Output the (x, y) coordinate of the center of the cell containing the given text.  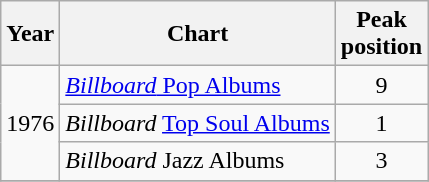
Peakposition (381, 34)
Chart (198, 34)
Billboard Top Soul Albums (198, 123)
Year (30, 34)
1 (381, 123)
9 (381, 85)
Billboard Pop Albums (198, 85)
1976 (30, 123)
3 (381, 161)
Billboard Jazz Albums (198, 161)
